Extract the (X, Y) coordinate from the center of the cell holding the provided text.  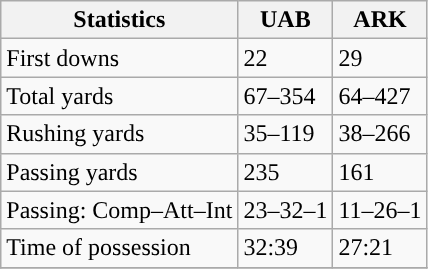
35–119 (286, 134)
Statistics (120, 20)
First downs (120, 58)
235 (286, 172)
67–354 (286, 96)
Rushing yards (120, 134)
UAB (286, 20)
32:39 (286, 248)
23–32–1 (286, 210)
22 (286, 58)
27:21 (380, 248)
Passing yards (120, 172)
38–266 (380, 134)
64–427 (380, 96)
29 (380, 58)
Time of possession (120, 248)
Total yards (120, 96)
ARK (380, 20)
11–26–1 (380, 210)
Passing: Comp–Att–Int (120, 210)
161 (380, 172)
